Output the [x, y] coordinate of the center of the cell containing the given text.  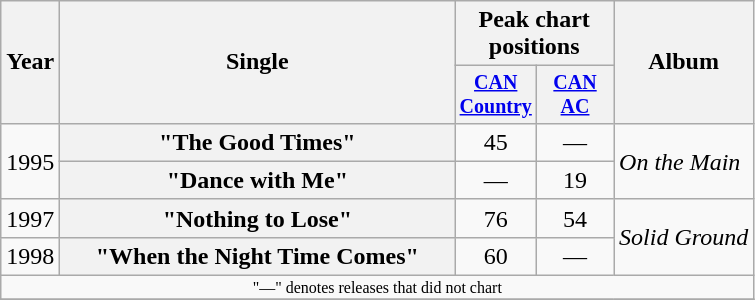
"Nothing to Lose" [258, 218]
CAN AC [576, 94]
1998 [30, 256]
On the Main [684, 161]
Year [30, 62]
Solid Ground [684, 237]
Single [258, 62]
45 [496, 142]
1997 [30, 218]
"When the Night Time Comes" [258, 256]
19 [576, 180]
Album [684, 62]
60 [496, 256]
76 [496, 218]
"The Good Times" [258, 142]
54 [576, 218]
1995 [30, 161]
Peak chartpositions [534, 34]
CAN Country [496, 94]
"—" denotes releases that did not chart [378, 288]
"Dance with Me" [258, 180]
